Search for the cell housing the specified text and yield its [X, Y] center coordinate. 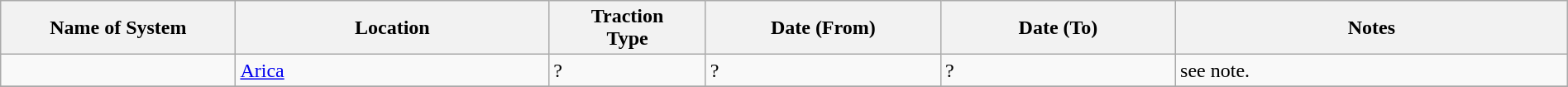
Date (To) [1058, 28]
Arica [392, 70]
TractionType [627, 28]
Date (From) [823, 28]
Notes [1372, 28]
see note. [1372, 70]
Location [392, 28]
Name of System [118, 28]
